From the cell containing the given text, extract its center point as (x, y) coordinate. 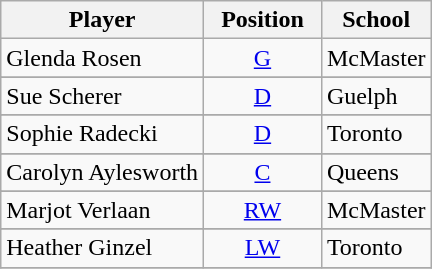
Position (263, 20)
Carolyn Aylesworth (102, 172)
School (376, 20)
LW (263, 248)
RW (263, 210)
Sue Scherer (102, 96)
Guelph (376, 96)
Player (102, 20)
Sophie Radecki (102, 134)
C (263, 172)
Glenda Rosen (102, 58)
Marjot Verlaan (102, 210)
Queens (376, 172)
Heather Ginzel (102, 248)
G (263, 58)
